Determine the [x, y] coordinate at the center of the cell enclosing the given text.  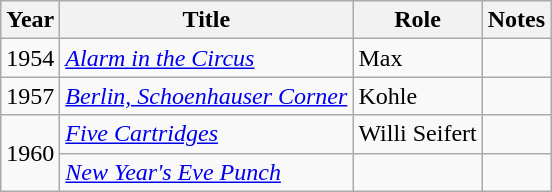
Max [418, 58]
Role [418, 20]
Kohle [418, 96]
Berlin, Schoenhauser Corner [206, 96]
1954 [30, 58]
Five Cartridges [206, 134]
Willi Seifert [418, 134]
1960 [30, 153]
Alarm in the Circus [206, 58]
Notes [516, 20]
1957 [30, 96]
Title [206, 20]
Year [30, 20]
New Year's Eve Punch [206, 172]
